Locate the cell with the specified text and output its (X, Y) center coordinate. 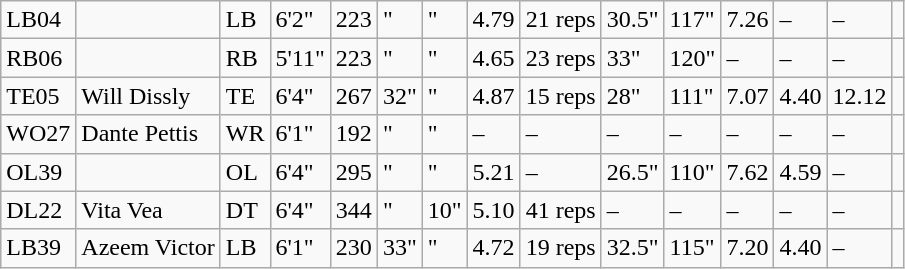
Vita Vea (148, 210)
OL39 (38, 172)
21 reps (560, 20)
15 reps (560, 96)
DL22 (38, 210)
111" (692, 96)
120" (692, 58)
32" (400, 96)
7.07 (748, 96)
10" (444, 210)
19 reps (560, 248)
4.87 (494, 96)
192 (354, 134)
12.12 (860, 96)
WR (245, 134)
4.72 (494, 248)
OL (245, 172)
23 reps (560, 58)
4.79 (494, 20)
7.62 (748, 172)
30.5" (632, 20)
344 (354, 210)
267 (354, 96)
6'2" (300, 20)
295 (354, 172)
WO27 (38, 134)
5.21 (494, 172)
32.5" (632, 248)
26.5" (632, 172)
5'11" (300, 58)
RB (245, 58)
DT (245, 210)
Will Dissly (148, 96)
7.26 (748, 20)
110" (692, 172)
230 (354, 248)
Dante Pettis (148, 134)
LB39 (38, 248)
LB04 (38, 20)
Azeem Victor (148, 248)
28" (632, 96)
TE05 (38, 96)
4.65 (494, 58)
115" (692, 248)
TE (245, 96)
41 reps (560, 210)
117" (692, 20)
4.59 (800, 172)
7.20 (748, 248)
RB06 (38, 58)
5.10 (494, 210)
